Pinpoint the cell where the given text exists, returning its (X, Y) midpoint coordinate. 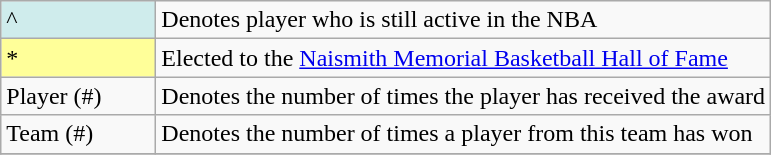
* (78, 58)
Denotes player who is still active in the NBA (464, 20)
Player (#) (78, 96)
Elected to the Naismith Memorial Basketball Hall of Fame (464, 58)
Denotes the number of times a player from this team has won (464, 134)
^ (78, 20)
Team (#) (78, 134)
Denotes the number of times the player has received the award (464, 96)
